Return [x, y] of the center of cell containing provided text 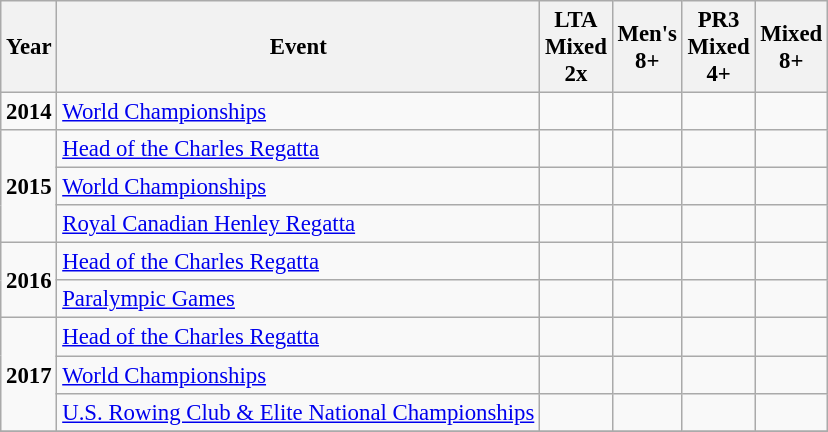
2015 [29, 186]
PR3 Mixed 4+ [718, 47]
Royal Canadian Henley Regatta [298, 224]
Mixed 8+ [792, 47]
Year [29, 47]
LTA Mixed 2x [576, 47]
Paralympic Games [298, 299]
2014 [29, 112]
Event [298, 47]
Men's 8+ [647, 47]
U.S. Rowing Club & Elite National Championships [298, 412]
2016 [29, 280]
2017 [29, 374]
